Extract the [X, Y] coordinate from the center of the cell holding the provided text.  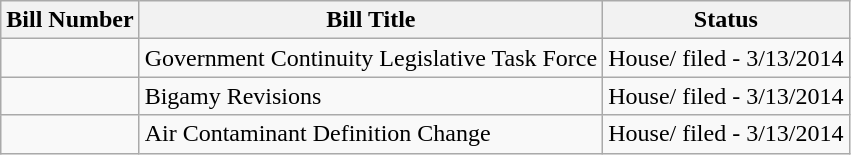
Air Contaminant Definition Change [371, 134]
Status [726, 20]
Bill Number [70, 20]
Bill Title [371, 20]
Bigamy Revisions [371, 96]
Government Continuity Legislative Task Force [371, 58]
